Output the (x, y) coordinate of the center of the cell containing the given text.  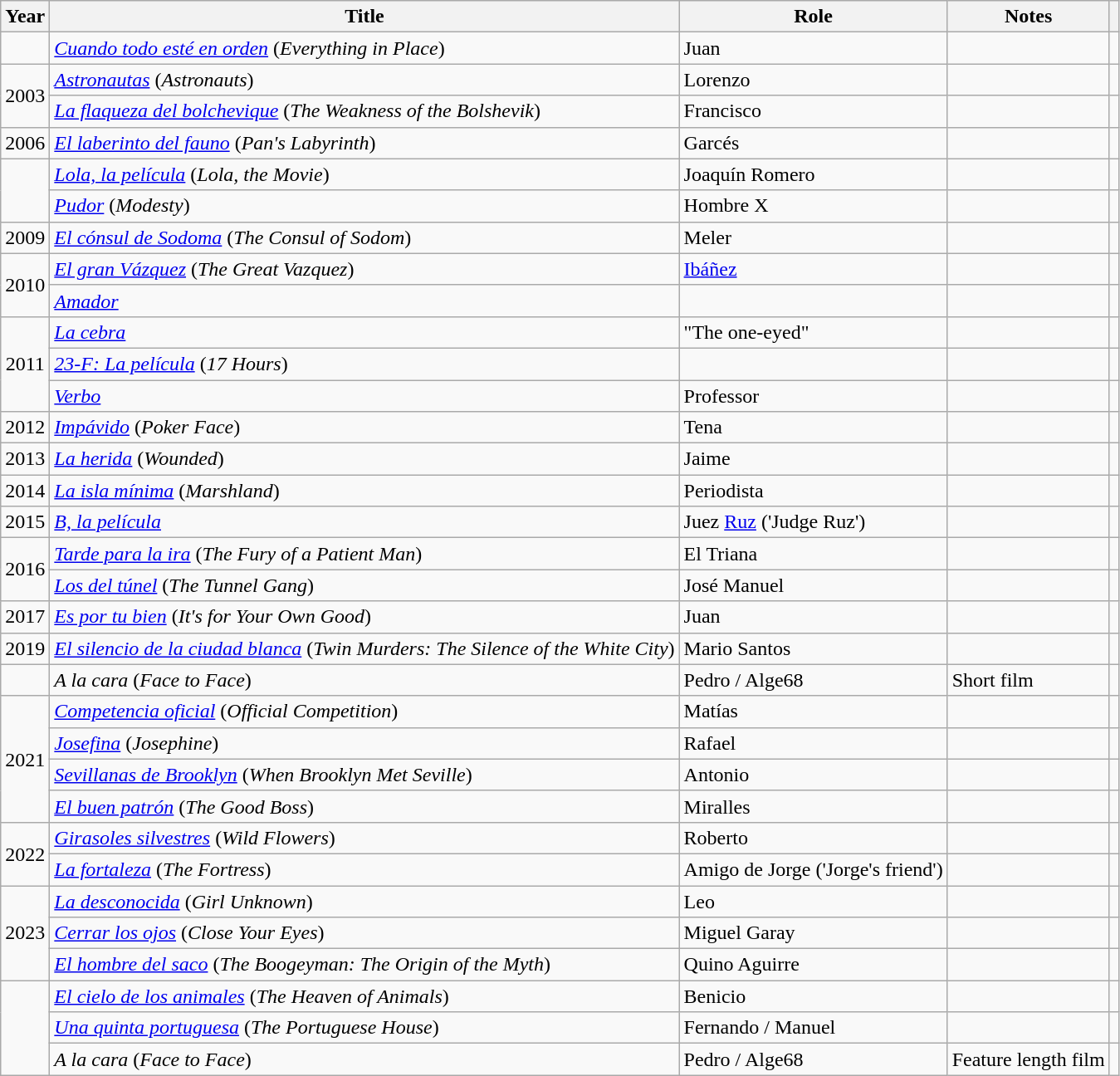
La flaqueza del bolchevique (The Weakness of the Bolshevik) (364, 111)
Astronautas (Astronauts) (364, 80)
Hombre X (814, 206)
Fernando / Manuel (814, 1028)
2022 (25, 853)
"The one-eyed" (814, 332)
2016 (25, 570)
Josefina (Josephine) (364, 743)
Professor (814, 396)
Benicio (814, 996)
Cerrar los ojos (Close Your Eyes) (364, 933)
La isla mínima (Marshland) (364, 491)
Competencia oficial (Official Competition) (364, 712)
El silencio de la ciudad blanca (Twin Murders: The Silence of the White City) (364, 648)
Cuando todo esté en orden (Everything in Place) (364, 48)
El gran Vázquez (The Great Vazquez) (364, 269)
Los del túnel (The Tunnel Gang) (364, 585)
Antonio (814, 775)
B, la película (364, 522)
2014 (25, 491)
El cielo de los animales (The Heaven of Animals) (364, 996)
Ibáñez (814, 269)
Girasoles silvestres (Wild Flowers) (364, 838)
Quino Aguirre (814, 965)
Miguel Garay (814, 933)
Periodista (814, 491)
La herida (Wounded) (364, 459)
Role (814, 17)
2012 (25, 428)
2009 (25, 237)
Tarde para la ira (The Fury of a Patient Man) (364, 554)
Juez Ruz ('Judge Ruz') (814, 522)
2006 (25, 143)
Es por tu bien (It's for Your Own Good) (364, 617)
La fortaleza (The Fortress) (364, 869)
Meler (814, 237)
Short film (1028, 680)
2017 (25, 617)
Amigo de Jorge ('Jorge's friend') (814, 869)
2021 (25, 759)
2010 (25, 285)
Tena (814, 428)
El buen patrón (The Good Boss) (364, 806)
Rafael (814, 743)
Francisco (814, 111)
Matías (814, 712)
Garcés (814, 143)
Roberto (814, 838)
La desconocida (Girl Unknown) (364, 901)
Impávido (Poker Face) (364, 428)
Year (25, 17)
Mario Santos (814, 648)
Miralles (814, 806)
Pudor (Modesty) (364, 206)
Leo (814, 901)
Lorenzo (814, 80)
Verbo (364, 396)
Notes (1028, 17)
El hombre del saco (The Boogeyman: The Origin of the Myth) (364, 965)
El cónsul de Sodoma (The Consul of Sodom) (364, 237)
El Triana (814, 554)
2013 (25, 459)
Feature length film (1028, 1059)
Una quinta portuguesa (The Portuguese House) (364, 1028)
2011 (25, 364)
23-F: La película (17 Hours) (364, 364)
Sevillanas de Brooklyn (When Brooklyn Met Seville) (364, 775)
Title (364, 17)
2019 (25, 648)
Amador (364, 301)
2015 (25, 522)
Joaquín Romero (814, 174)
La cebra (364, 332)
2003 (25, 95)
Lola, la película (Lola, the Movie) (364, 174)
José Manuel (814, 585)
2023 (25, 932)
Jaime (814, 459)
El laberinto del fauno (Pan's Labyrinth) (364, 143)
